Determine the (X, Y) coordinate at the center of the cell enclosing the given text.  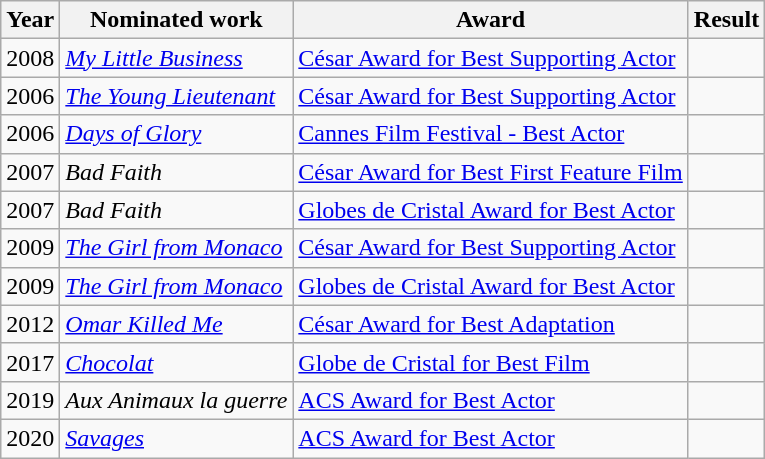
Year (30, 20)
2008 (30, 58)
César Award for Best First Feature Film (490, 172)
Result (726, 20)
Cannes Film Festival - Best Actor (490, 134)
The Young Lieutenant (176, 96)
Globe de Cristal for Best Film (490, 362)
Award (490, 20)
Savages (176, 438)
My Little Business (176, 58)
César Award for Best Adaptation (490, 324)
Chocolat (176, 362)
Omar Killed Me (176, 324)
Nominated work (176, 20)
Days of Glory (176, 134)
2020 (30, 438)
2019 (30, 400)
2017 (30, 362)
2012 (30, 324)
Aux Animaux la guerre (176, 400)
